Detect which cell encompasses the target text, then output its (x, y) center coordinate. 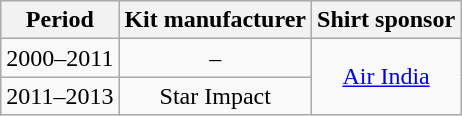
Period (60, 20)
Star Impact (216, 96)
2000–2011 (60, 58)
Air India (386, 77)
Shirt sponsor (386, 20)
Kit manufacturer (216, 20)
2011–2013 (60, 96)
– (216, 58)
